Find where the given text appears and provide that cell's center as [X, Y] coordinate. 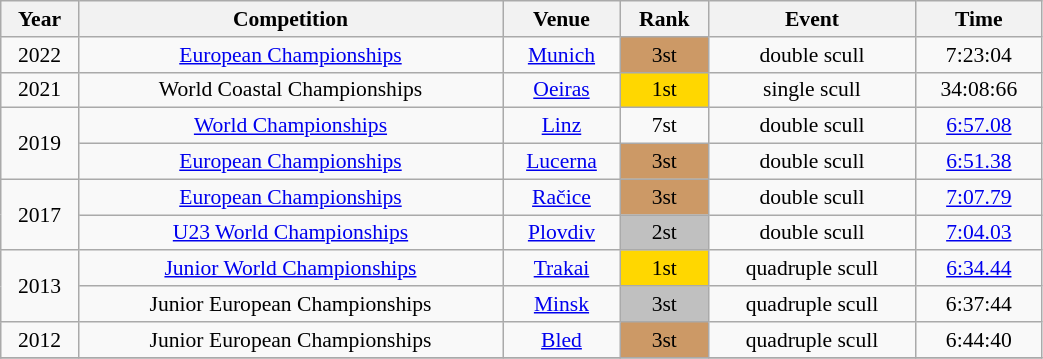
2022 [40, 55]
Lucerna [562, 162]
2013 [40, 286]
7:04.03 [979, 233]
2021 [40, 90]
Bled [562, 340]
2012 [40, 340]
7st [664, 126]
7:07.79 [979, 197]
Munich [562, 55]
Venue [562, 19]
2017 [40, 214]
U23 World Championships [290, 233]
6:51.38 [979, 162]
Minsk [562, 304]
Oeiras [562, 90]
2st [664, 233]
6:37:44 [979, 304]
Year [40, 19]
2019 [40, 144]
Junior World Championships [290, 269]
6:57.08 [979, 126]
6:44:40 [979, 340]
Linz [562, 126]
single scull [812, 90]
6:34.44 [979, 269]
Event [812, 19]
Competition [290, 19]
Račice [562, 197]
Plovdiv [562, 233]
34:08:66 [979, 90]
Rank [664, 19]
Trakai [562, 269]
World Coastal Championships [290, 90]
Time [979, 19]
World Championships [290, 126]
7:23:04 [979, 55]
